Find where the given text appears and provide that cell's center as (x, y) coordinate. 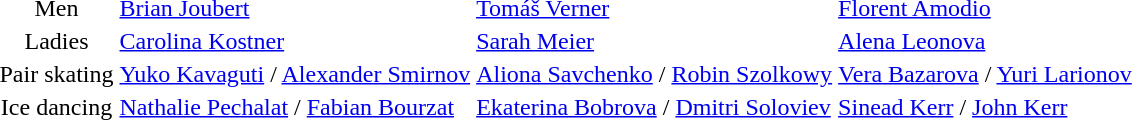
Carolina Kostner (295, 41)
Sarah Meier (654, 41)
Yuko Kavaguti / Alexander Smirnov (295, 74)
Aliona Savchenko / Robin Szolkowy (654, 74)
